Pinpoint the cell where the given text exists, returning its (x, y) midpoint coordinate. 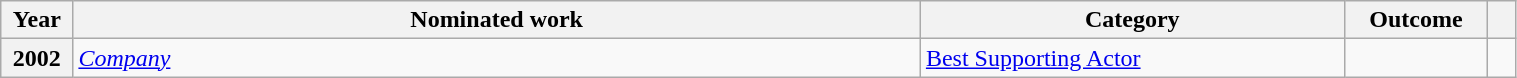
Year (37, 20)
Nominated work (496, 20)
Category (1132, 20)
2002 (37, 58)
Company (496, 58)
Outcome (1416, 20)
Best Supporting Actor (1132, 58)
